For the text-containing cell, return its midpoint in (x, y) coordinate format. 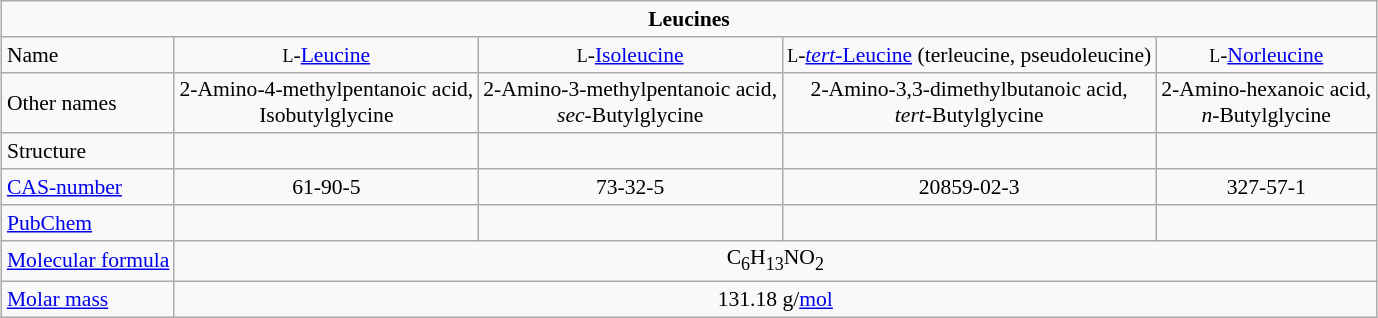
Molar mass (88, 300)
PubChem (88, 223)
61-90-5 (326, 187)
L-Leucine (326, 55)
CAS-number (88, 187)
Structure (88, 152)
131.18 g/mol (775, 300)
Molecular formula (88, 260)
73-32-5 (630, 187)
2-Amino-hexanoic acid,n-Butylglycine (1266, 102)
C6H13NO2 (775, 260)
20859-02-3 (969, 187)
L-Norleucine (1266, 55)
L-tert-Leucine (terleucine, pseudoleucine) (969, 55)
2-Amino-3-methylpentanoic acid,sec-Butylglycine (630, 102)
327-57-1 (1266, 187)
2-Amino-3,3-dimethylbutanoic acid,tert-Butylglycine (969, 102)
Leucines (689, 19)
L-Isoleucine (630, 55)
Name (88, 55)
Other names (88, 102)
2-Amino-4-methylpentanoic acid,Isobutylglycine (326, 102)
